Output the [X, Y] coordinate of the center of the cell containing the given text.  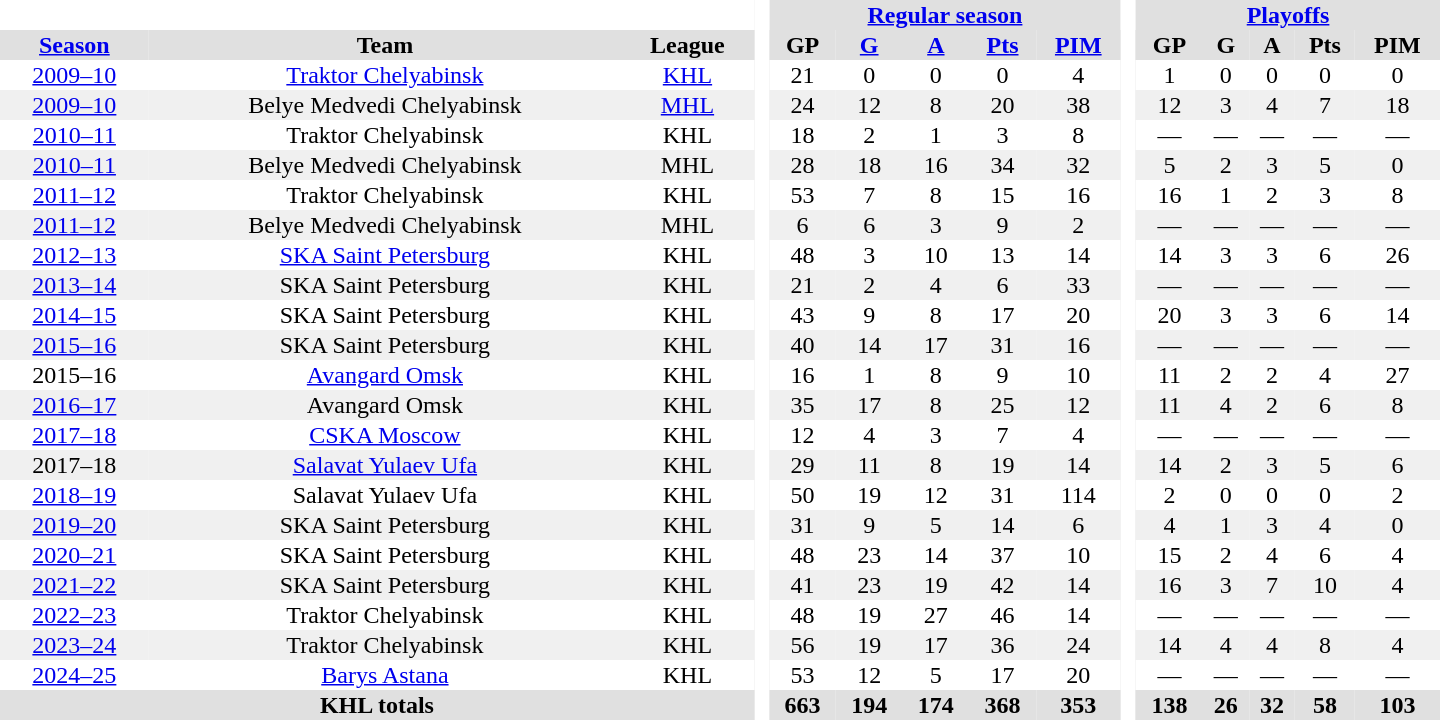
43 [802, 315]
29 [802, 465]
368 [1002, 705]
2023–24 [74, 645]
2021–22 [74, 585]
Barys Astana [385, 675]
42 [1002, 585]
2022–23 [74, 615]
League [688, 45]
2019–20 [74, 525]
663 [802, 705]
38 [1078, 105]
25 [1002, 405]
33 [1078, 285]
2018–19 [74, 495]
36 [1002, 645]
13 [1002, 255]
2012–13 [74, 255]
138 [1170, 705]
40 [802, 345]
46 [1002, 615]
174 [936, 705]
353 [1078, 705]
41 [802, 585]
50 [802, 495]
KHL totals [377, 705]
114 [1078, 495]
2016–17 [74, 405]
2014–15 [74, 315]
28 [802, 165]
CSKA Moscow [385, 435]
34 [1002, 165]
Playoffs [1288, 15]
2013–14 [74, 285]
194 [870, 705]
58 [1325, 705]
35 [802, 405]
Season [74, 45]
2024–25 [74, 675]
Team [385, 45]
103 [1398, 705]
37 [1002, 555]
Regular season [945, 15]
56 [802, 645]
2020–21 [74, 555]
